Find where the given text appears and provide that cell's center as [X, Y] coordinate. 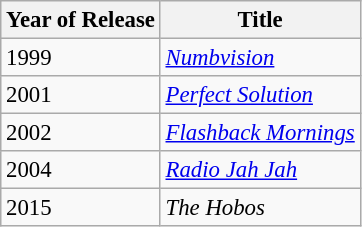
2001 [80, 95]
The Hobos [260, 208]
1999 [80, 58]
Numbvision [260, 58]
2004 [80, 170]
Flashback Mornings [260, 133]
Year of Release [80, 20]
Radio Jah Jah [260, 170]
2015 [80, 208]
Perfect Solution [260, 95]
2002 [80, 133]
Title [260, 20]
